Determine the [x, y] coordinate at the center of the cell enclosing the given text.  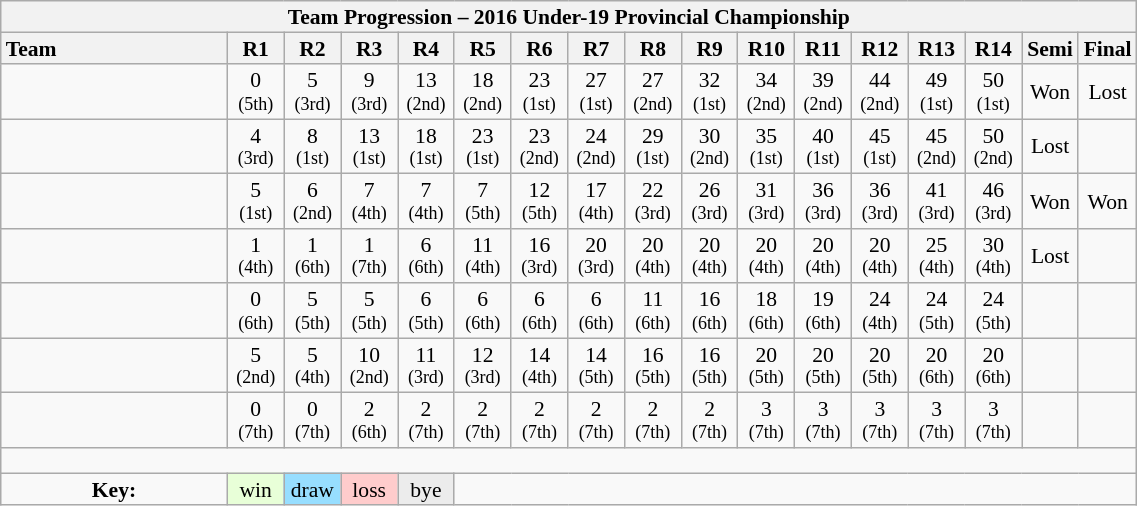
R10 [766, 49]
26 (3rd) [710, 202]
12 (3rd) [482, 366]
16 (3rd) [540, 256]
11 (3rd) [426, 366]
6 (5th) [426, 312]
40 (1st) [824, 146]
34 (2nd) [766, 92]
loss [370, 489]
6 (2nd) [312, 202]
R1 [256, 49]
0 (6th) [256, 312]
19 (6th) [824, 312]
R9 [710, 49]
24 (2nd) [596, 146]
Semi [1050, 49]
R3 [370, 49]
1 (4th) [256, 256]
5 (3rd) [312, 92]
Team [114, 49]
27 (2nd) [652, 92]
17 (4th) [596, 202]
R11 [824, 49]
R4 [426, 49]
1 (7th) [370, 256]
5 (1st) [256, 202]
24 (4th) [880, 312]
R7 [596, 49]
45 (1st) [880, 146]
14 (5th) [596, 366]
13 (2nd) [426, 92]
5 (2nd) [256, 366]
5 (4th) [312, 366]
Team Progression – 2016 Under-19 Provincial Championship [569, 17]
Key: [114, 489]
0 (5th) [256, 92]
22 (3rd) [652, 202]
R8 [652, 49]
R13 [936, 49]
R6 [540, 49]
49 (1st) [936, 92]
18 (6th) [766, 312]
12 (5th) [540, 202]
11 (4th) [482, 256]
31 (3rd) [766, 202]
41 (3rd) [936, 202]
R5 [482, 49]
7 (5th) [482, 202]
50 (2nd) [994, 146]
16 (6th) [710, 312]
18 (2nd) [482, 92]
1 (6th) [312, 256]
10 (2nd) [370, 366]
win [256, 489]
25 (4th) [936, 256]
32 (1st) [710, 92]
39 (2nd) [824, 92]
27 (1st) [596, 92]
R12 [880, 49]
Final [1107, 49]
R2 [312, 49]
9 (3rd) [370, 92]
44 (2nd) [880, 92]
29 (1st) [652, 146]
20 (3rd) [596, 256]
45 (2nd) [936, 146]
46 (3rd) [994, 202]
23 (2nd) [540, 146]
4 (3rd) [256, 146]
18 (1st) [426, 146]
R14 [994, 49]
8 (1st) [312, 146]
50 (1st) [994, 92]
13 (1st) [370, 146]
11 (6th) [652, 312]
30 (4th) [994, 256]
14 (4th) [540, 366]
30 (2nd) [710, 146]
draw [312, 489]
bye [426, 489]
2 (6th) [370, 420]
35 (1st) [766, 146]
